Return [x, y] of the center of cell containing provided text 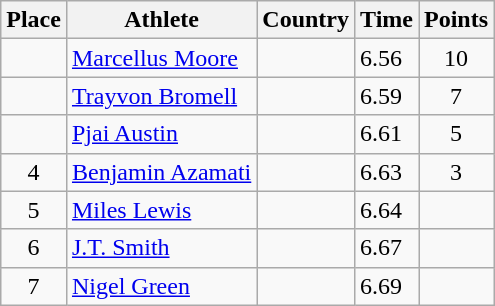
Country [306, 20]
Miles Lewis [161, 210]
Place [34, 20]
6.64 [387, 210]
Pjai Austin [161, 134]
6.56 [387, 58]
6.67 [387, 248]
Benjamin Azamati [161, 172]
Points [456, 20]
Nigel Green [161, 286]
Athlete [161, 20]
Time [387, 20]
6.63 [387, 172]
6.69 [387, 286]
Marcellus Moore [161, 58]
3 [456, 172]
10 [456, 58]
4 [34, 172]
6 [34, 248]
6.61 [387, 134]
J.T. Smith [161, 248]
Trayvon Bromell [161, 96]
6.59 [387, 96]
